For the text-containing cell, return its midpoint in [X, Y] coordinate format. 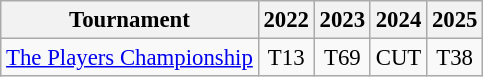
T38 [455, 58]
The Players Championship [130, 58]
2023 [342, 20]
Tournament [130, 20]
T69 [342, 58]
CUT [398, 58]
2024 [398, 20]
T13 [286, 58]
2022 [286, 20]
2025 [455, 20]
